Capture the cell that displays the provided text and extract its (X, Y) central coordinate. 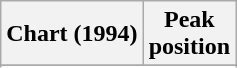
Peak position (189, 34)
Chart (1994) (72, 34)
